Determine the (x, y) coordinate at the center of the cell enclosing the given text.  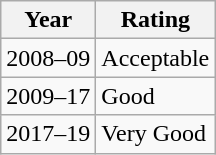
2017–19 (48, 134)
Year (48, 20)
2008–09 (48, 58)
2009–17 (48, 96)
Good (156, 96)
Acceptable (156, 58)
Very Good (156, 134)
Rating (156, 20)
